Scan for the cell matching the given text and deliver its (X, Y) coordinate at center. 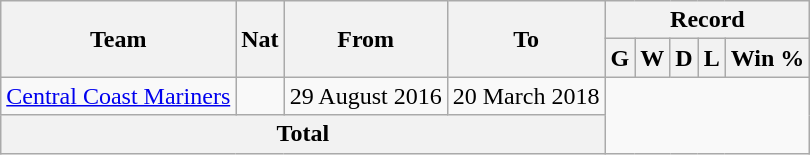
From (366, 39)
D (684, 58)
Total (303, 134)
Record (708, 20)
G (620, 58)
Central Coast Mariners (118, 96)
20 March 2018 (526, 96)
29 August 2016 (366, 96)
Team (118, 39)
L (712, 58)
To (526, 39)
Nat (260, 39)
Win % (768, 58)
W (652, 58)
